Pinpoint the cell where the given text exists, returning its [x, y] midpoint coordinate. 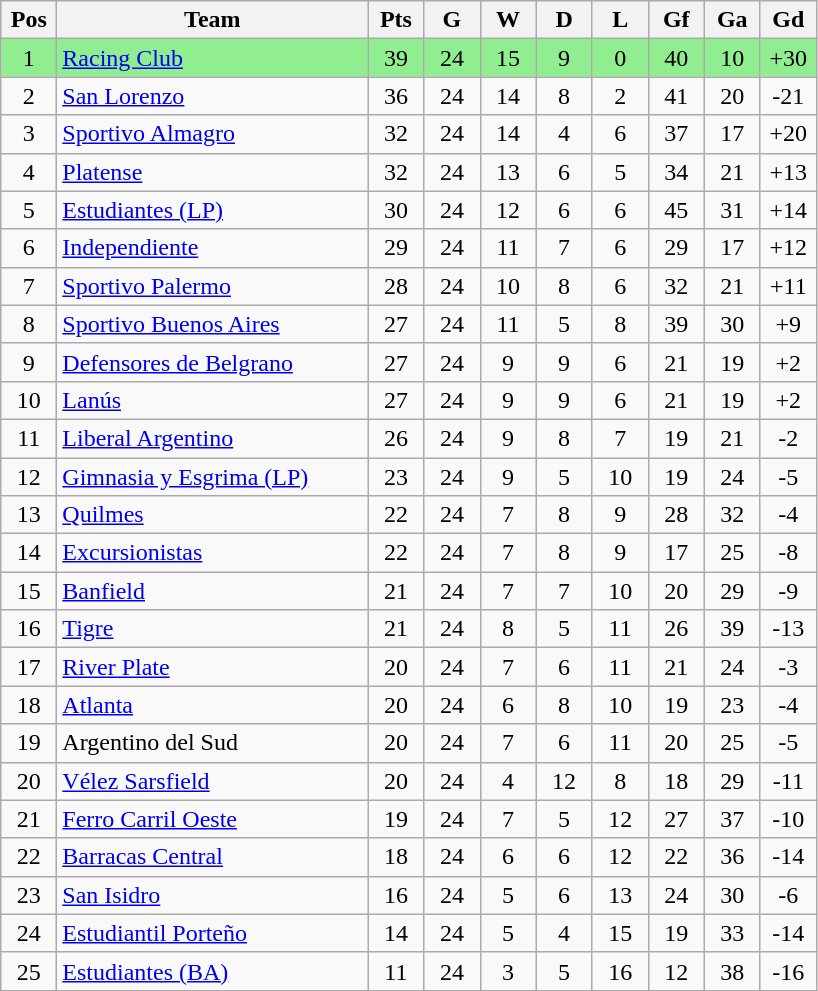
River Plate [212, 667]
+13 [788, 172]
+11 [788, 286]
Pos [29, 20]
Gimnasia y Esgrima (LP) [212, 477]
Vélez Sarsfield [212, 781]
Racing Club [212, 58]
Estudiantes (BA) [212, 971]
Pts [396, 20]
-21 [788, 96]
Tigre [212, 629]
-9 [788, 591]
Barracas Central [212, 857]
Gf [676, 20]
D [564, 20]
40 [676, 58]
31 [732, 210]
+14 [788, 210]
Gd [788, 20]
W [508, 20]
41 [676, 96]
Independiente [212, 248]
+12 [788, 248]
38 [732, 971]
Sportivo Buenos Aires [212, 324]
Defensores de Belgrano [212, 362]
-13 [788, 629]
Banfield [212, 591]
+9 [788, 324]
-11 [788, 781]
+20 [788, 134]
Team [212, 20]
Estudiantil Porteño [212, 933]
-3 [788, 667]
Ga [732, 20]
Liberal Argentino [212, 438]
Lanús [212, 400]
34 [676, 172]
Argentino del Sud [212, 743]
G [452, 20]
-8 [788, 553]
Atlanta [212, 705]
-10 [788, 819]
Sportivo Almagro [212, 134]
-16 [788, 971]
33 [732, 933]
Quilmes [212, 515]
L [620, 20]
Sportivo Palermo [212, 286]
Excursionistas [212, 553]
-6 [788, 895]
45 [676, 210]
Estudiantes (LP) [212, 210]
Ferro Carril Oeste [212, 819]
0 [620, 58]
1 [29, 58]
Platense [212, 172]
+30 [788, 58]
San Lorenzo [212, 96]
San Isidro [212, 895]
-2 [788, 438]
